Capture the cell that displays the provided text and extract its [x, y] central coordinate. 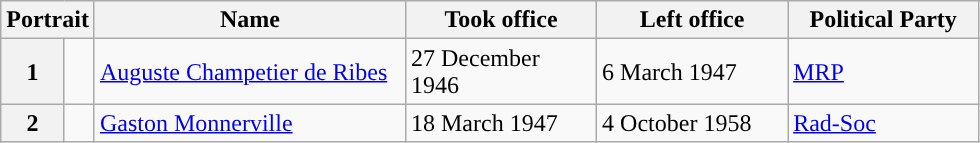
Auguste Champetier de Ribes [250, 72]
Portrait [48, 20]
Left office [692, 20]
18 March 1947 [500, 123]
Took office [500, 20]
MRP [884, 72]
27 December 1946 [500, 72]
Rad-Soc [884, 123]
Political Party [884, 20]
2 [32, 123]
Gaston Monnerville [250, 123]
4 October 1958 [692, 123]
1 [32, 72]
Name [250, 20]
6 March 1947 [692, 72]
